For the text-containing cell, return its midpoint in (x, y) coordinate format. 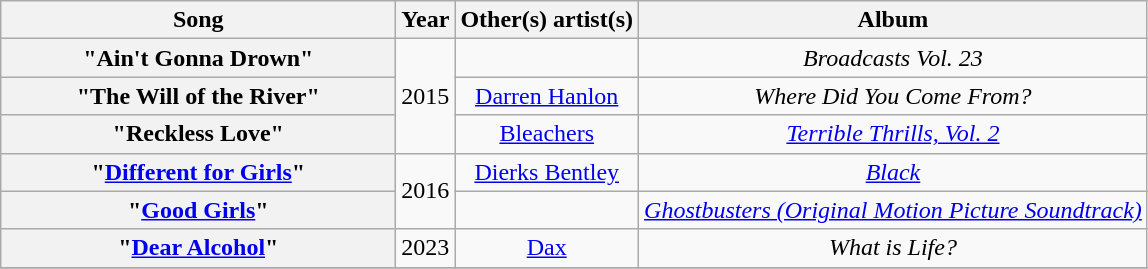
Terrible Thrills, Vol. 2 (894, 134)
Album (894, 20)
Dax (547, 248)
Ghostbusters (Original Motion Picture Soundtrack) (894, 210)
Black (894, 172)
Year (426, 20)
What is Life? (894, 248)
"Different for Girls" (198, 172)
Darren Hanlon (547, 96)
Broadcasts Vol. 23 (894, 58)
Where Did You Come From? (894, 96)
2016 (426, 191)
Other(s) artist(s) (547, 20)
"Good Girls" (198, 210)
"Ain't Gonna Drown" (198, 58)
"Reckless Love" (198, 134)
Bleachers (547, 134)
Dierks Bentley (547, 172)
Song (198, 20)
"Dear Alcohol" (198, 248)
2023 (426, 248)
"The Will of the River" (198, 96)
2015 (426, 96)
